Output the [x, y] coordinate of the center of the cell containing the given text.  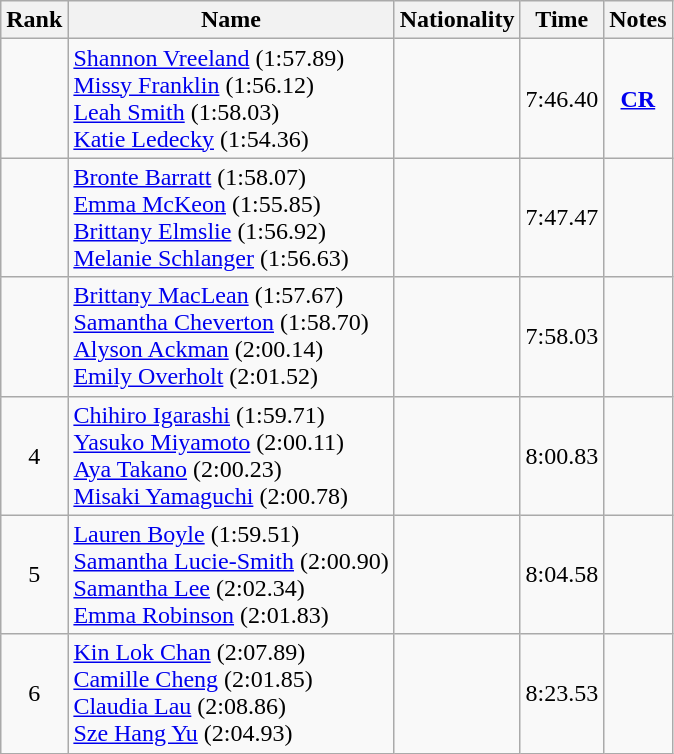
CR [638, 98]
8:04.58 [562, 574]
Time [562, 20]
Name [231, 20]
8:00.83 [562, 456]
6 [34, 694]
8:23.53 [562, 694]
Nationality [457, 20]
Chihiro Igarashi (1:59.71) Yasuko Miyamoto (2:00.11) Aya Takano (2:00.23) Misaki Yamaguchi (2:00.78) [231, 456]
7:47.47 [562, 218]
Bronte Barratt (1:58.07) Emma McKeon (1:55.85) Brittany Elmslie (1:56.92) Melanie Schlanger (1:56.63) [231, 218]
Kin Lok Chan (2:07.89) Camille Cheng (2:01.85) Claudia Lau (2:08.86) Sze Hang Yu (2:04.93) [231, 694]
Shannon Vreeland (1:57.89) Missy Franklin (1:56.12) Leah Smith (1:58.03) Katie Ledecky (1:54.36) [231, 98]
7:58.03 [562, 336]
Lauren Boyle (1:59.51) Samantha Lucie-Smith (2:00.90) Samantha Lee (2:02.34) Emma Robinson (2:01.83) [231, 574]
7:46.40 [562, 98]
4 [34, 456]
5 [34, 574]
Rank [34, 20]
Brittany MacLean (1:57.67) Samantha Cheverton (1:58.70) Alyson Ackman (2:00.14) Emily Overholt (2:01.52) [231, 336]
Notes [638, 20]
